Provide the [X, Y] coordinate of the cell's center where the given text is located.  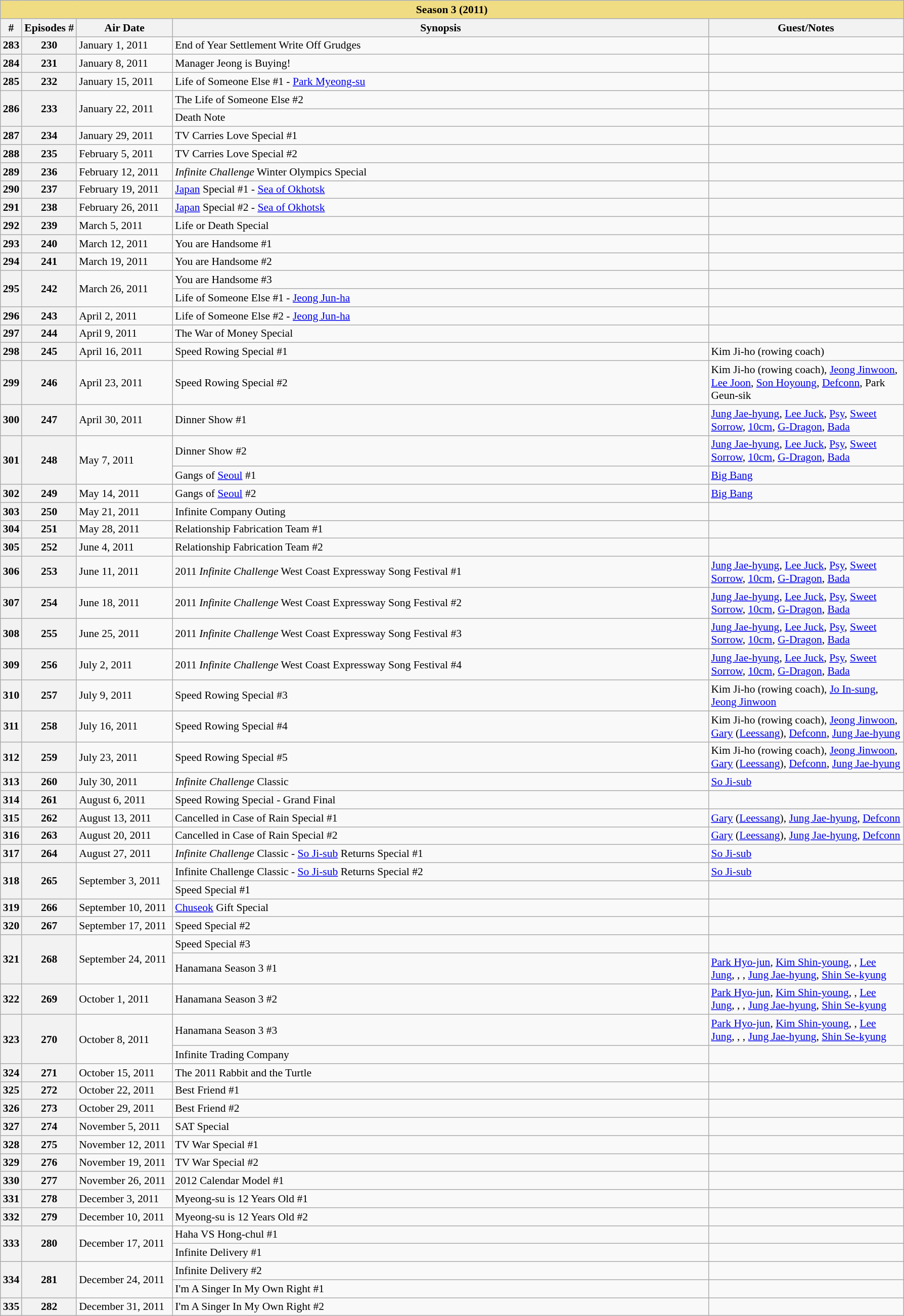
Season 3 (2011) [452, 10]
June 25, 2011 [124, 634]
Hanamana Season 3 #1 [440, 969]
March 5, 2011 [124, 226]
316 [11, 836]
Cancelled in Case of Rain Special #1 [440, 818]
Episodes # [49, 28]
Speed Rowing Special #3 [440, 696]
299 [11, 383]
February 19, 2011 [124, 190]
238 [49, 208]
Best Friend #1 [440, 1091]
March 12, 2011 [124, 244]
Manager Jeong is Buying! [440, 64]
236 [49, 172]
Speed Rowing Special #4 [440, 726]
End of Year Settlement Write Off Grudges [440, 46]
I'm A Singer In My Own Right #1 [440, 1289]
TV Carries Love Special #1 [440, 136]
276 [49, 1163]
May 21, 2011 [124, 512]
324 [11, 1073]
Cancelled in Case of Rain Special #2 [440, 836]
Gangs of Seoul #2 [440, 493]
315 [11, 818]
270 [49, 1039]
November 26, 2011 [124, 1181]
April 30, 2011 [124, 420]
303 [11, 512]
2011 Infinite Challenge West Coast Expressway Song Festival #2 [440, 603]
298 [11, 352]
312 [11, 757]
235 [49, 154]
Dinner Show #2 [440, 451]
317 [11, 854]
April 16, 2011 [124, 352]
237 [49, 190]
You are Handsome #3 [440, 280]
247 [49, 420]
Speed Rowing Special - Grand Final [440, 800]
January 22, 2011 [124, 108]
The War of Money Special [440, 334]
242 [49, 289]
May 28, 2011 [124, 529]
Myeong-su is 12 Years Old #2 [440, 1217]
Japan Special #1 - Sea of Okhotsk [440, 190]
SAT Special [440, 1127]
Life of Someone Else #1 - Park Myeong-su [440, 82]
Myeong-su is 12 Years Old #1 [440, 1199]
258 [49, 726]
310 [11, 696]
Infinite Trading Company [440, 1055]
The Life of Someone Else #2 [440, 100]
273 [49, 1109]
311 [11, 726]
Infinite Challenge Classic - So Ji-sub Returns Special #2 [440, 872]
248 [49, 460]
304 [11, 529]
July 23, 2011 [124, 757]
TV War Special #2 [440, 1163]
# [11, 28]
Air Date [124, 28]
309 [11, 664]
June 11, 2011 [124, 572]
Speed Rowing Special #2 [440, 383]
291 [11, 208]
Kim Ji-ho (rowing coach), Jeong Jinwoon, Lee Joon, Son Hoyoung, Defconn, Park Geun-sik [806, 383]
You are Handsome #2 [440, 262]
240 [49, 244]
267 [49, 926]
279 [49, 1217]
289 [11, 172]
TV War Special #1 [440, 1145]
Chuseok Gift Special [440, 908]
302 [11, 493]
Speed Special #2 [440, 926]
322 [11, 999]
263 [49, 836]
335 [11, 1307]
March 19, 2011 [124, 262]
268 [49, 960]
232 [49, 82]
260 [49, 782]
252 [49, 548]
January 8, 2011 [124, 64]
300 [11, 420]
287 [11, 136]
Speed Special #1 [440, 890]
TV Carries Love Special #2 [440, 154]
320 [11, 926]
Infinite Delivery #1 [440, 1253]
May 7, 2011 [124, 460]
November 5, 2011 [124, 1127]
Dinner Show #1 [440, 420]
December 3, 2011 [124, 1199]
February 26, 2011 [124, 208]
254 [49, 603]
266 [49, 908]
295 [11, 289]
286 [11, 108]
Speed Rowing Special #5 [440, 757]
November 12, 2011 [124, 1145]
September 24, 2011 [124, 960]
231 [49, 64]
245 [49, 352]
June 4, 2011 [124, 548]
296 [11, 316]
Best Friend #2 [440, 1109]
Synopsis [440, 28]
October 8, 2011 [124, 1039]
288 [11, 154]
November 19, 2011 [124, 1163]
272 [49, 1091]
Infinite Company Outing [440, 512]
306 [11, 572]
Japan Special #2 - Sea of Okhotsk [440, 208]
Infinite Challenge Winter Olympics Special [440, 172]
Relationship Fabrication Team #1 [440, 529]
June 18, 2011 [124, 603]
290 [11, 190]
August 20, 2011 [124, 836]
January 1, 2011 [124, 46]
274 [49, 1127]
Infinite Delivery #2 [440, 1271]
August 13, 2011 [124, 818]
278 [49, 1199]
August 6, 2011 [124, 800]
249 [49, 493]
250 [49, 512]
284 [11, 64]
Kim Ji-ho (rowing coach) [806, 352]
January 15, 2011 [124, 82]
2011 Infinite Challenge West Coast Expressway Song Festival #3 [440, 634]
February 12, 2011 [124, 172]
2012 Calendar Model #1 [440, 1181]
The 2011 Rabbit and the Turtle [440, 1073]
July 9, 2011 [124, 696]
318 [11, 881]
314 [11, 800]
Hanamana Season 3 #3 [440, 1030]
251 [49, 529]
282 [49, 1307]
301 [11, 460]
234 [49, 136]
2011 Infinite Challenge West Coast Expressway Song Festival #4 [440, 664]
271 [49, 1073]
October 1, 2011 [124, 999]
Speed Special #3 [440, 944]
I'm A Singer In My Own Right #2 [440, 1307]
277 [49, 1181]
Relationship Fabrication Team #2 [440, 548]
297 [11, 334]
August 27, 2011 [124, 854]
September 10, 2011 [124, 908]
256 [49, 664]
April 9, 2011 [124, 334]
Gangs of Seoul #1 [440, 476]
February 5, 2011 [124, 154]
333 [11, 1244]
294 [11, 262]
233 [49, 108]
July 30, 2011 [124, 782]
313 [11, 782]
330 [11, 1181]
May 14, 2011 [124, 493]
259 [49, 757]
September 17, 2011 [124, 926]
Life of Someone Else #1 - Jeong Jun-ha [440, 298]
307 [11, 603]
265 [49, 881]
293 [11, 244]
March 26, 2011 [124, 289]
Hanamana Season 3 #2 [440, 999]
April 2, 2011 [124, 316]
264 [49, 854]
April 23, 2011 [124, 383]
334 [11, 1280]
December 31, 2011 [124, 1307]
319 [11, 908]
October 22, 2011 [124, 1091]
October 15, 2011 [124, 1073]
243 [49, 316]
262 [49, 818]
326 [11, 1109]
Infinite Challenge Classic [440, 782]
You are Handsome #1 [440, 244]
281 [49, 1280]
December 10, 2011 [124, 1217]
308 [11, 634]
Death Note [440, 118]
327 [11, 1127]
Haha VS Hong-chul #1 [440, 1235]
331 [11, 1199]
280 [49, 1244]
Guest/Notes [806, 28]
July 2, 2011 [124, 664]
257 [49, 696]
292 [11, 226]
Infinite Challenge Classic - So Ji-sub Returns Special #1 [440, 854]
230 [49, 46]
323 [11, 1039]
Kim Ji-ho (rowing coach), Jo In-sung, Jeong Jinwoon [806, 696]
December 24, 2011 [124, 1280]
329 [11, 1163]
269 [49, 999]
2011 Infinite Challenge West Coast Expressway Song Festival #1 [440, 572]
255 [49, 634]
241 [49, 262]
246 [49, 383]
332 [11, 1217]
283 [11, 46]
253 [49, 572]
325 [11, 1091]
261 [49, 800]
321 [11, 960]
Speed Rowing Special #1 [440, 352]
Life or Death Special [440, 226]
244 [49, 334]
July 16, 2011 [124, 726]
239 [49, 226]
December 17, 2011 [124, 1244]
305 [11, 548]
September 3, 2011 [124, 881]
October 29, 2011 [124, 1109]
275 [49, 1145]
285 [11, 82]
328 [11, 1145]
Life of Someone Else #2 - Jeong Jun-ha [440, 316]
January 29, 2011 [124, 136]
